Locate the cell with the specified text and output its [X, Y] center coordinate. 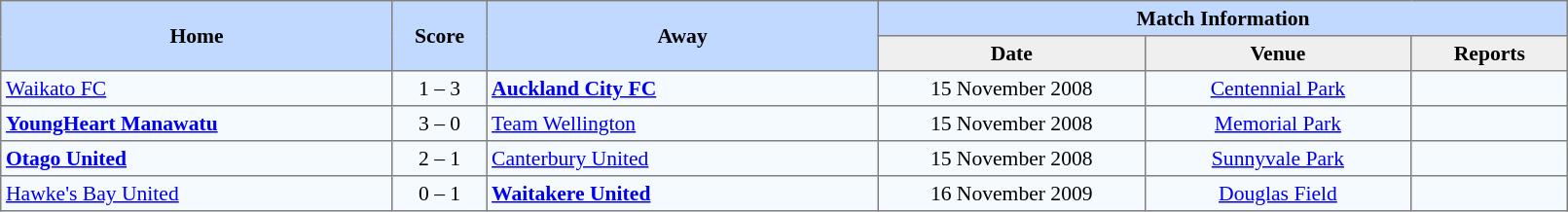
Waitakere United [683, 194]
Centennial Park [1278, 88]
Venue [1278, 53]
Sunnyvale Park [1278, 159]
Away [683, 36]
Team Wellington [683, 124]
0 – 1 [440, 194]
16 November 2009 [1011, 194]
Waikato FC [197, 88]
Auckland City FC [683, 88]
Match Information [1222, 18]
Douglas Field [1278, 194]
2 – 1 [440, 159]
YoungHeart Manawatu [197, 124]
3 – 0 [440, 124]
Otago United [197, 159]
Memorial Park [1278, 124]
Reports [1489, 53]
Canterbury United [683, 159]
Date [1011, 53]
Home [197, 36]
Score [440, 36]
1 – 3 [440, 88]
Hawke's Bay United [197, 194]
